Determine the [x, y] coordinate at the center of the cell enclosing the given text.  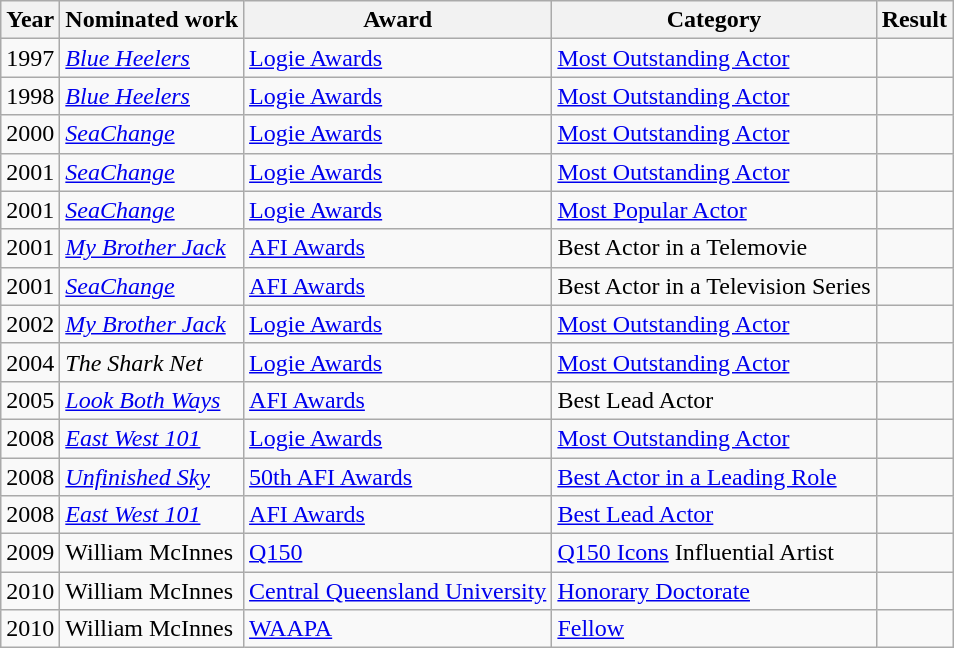
1998 [30, 96]
Award [398, 20]
Result [914, 20]
2005 [30, 400]
Best Actor in a Telemovie [714, 248]
Best Actor in a Television Series [714, 286]
Nominated work [152, 20]
Honorary Doctorate [714, 591]
Most Popular Actor [714, 210]
WAAPA [398, 629]
2002 [30, 324]
Category [714, 20]
Best Actor in a Leading Role [714, 477]
The Shark Net [152, 362]
Unfinished Sky [152, 477]
Q150 Icons Influential Artist [714, 553]
2000 [30, 134]
50th AFI Awards [398, 477]
Fellow [714, 629]
2004 [30, 362]
Year [30, 20]
Look Both Ways [152, 400]
Central Queensland University [398, 591]
2009 [30, 553]
1997 [30, 58]
Q150 [398, 553]
